Output the (x, y) coordinate of the center of the cell containing the given text.  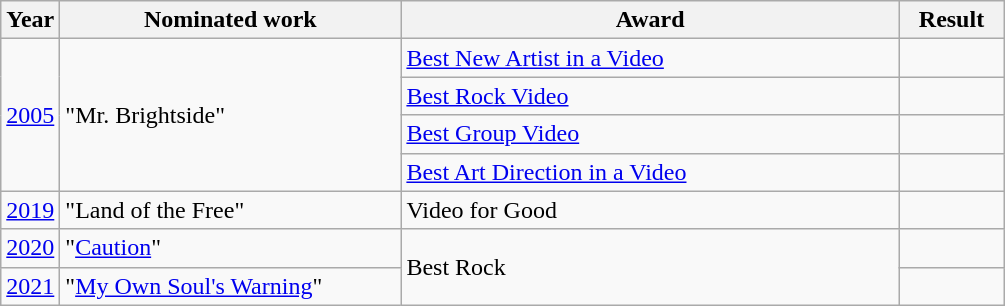
Best Rock Video (650, 96)
Video for Good (650, 210)
"Land of the Free" (230, 210)
"Mr. Brightside" (230, 115)
Best New Artist in a Video (650, 58)
2005 (30, 115)
Best Rock (650, 267)
Best Group Video (650, 134)
"Caution" (230, 248)
Result (951, 20)
Nominated work (230, 20)
2021 (30, 286)
2019 (30, 210)
2020 (30, 248)
Award (650, 20)
"My Own Soul's Warning" (230, 286)
Best Art Direction in a Video (650, 172)
Year (30, 20)
